Determine the (x, y) coordinate at the center of the cell enclosing the given text.  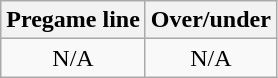
Pregame line (74, 20)
Over/under (210, 20)
